Provide the (X, Y) coordinate of the cell's center where the given text is located.  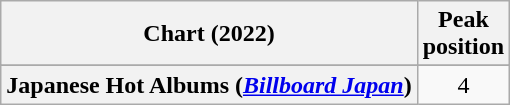
Peakposition (463, 34)
4 (463, 85)
Chart (2022) (209, 34)
Japanese Hot Albums (Billboard Japan) (209, 85)
